Search for the cell housing the specified text and yield its [x, y] center coordinate. 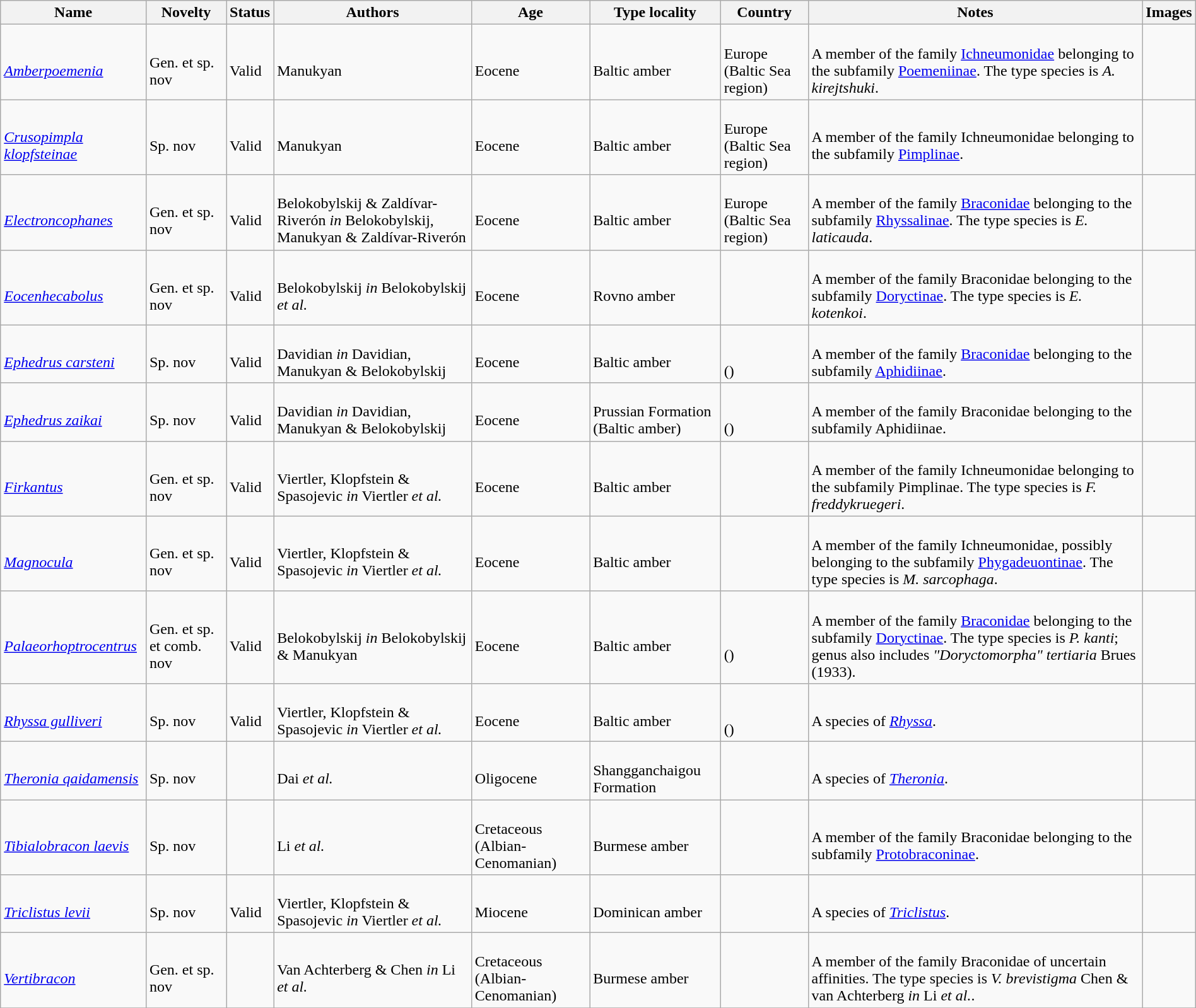
Oligocene [530, 770]
Eocenhecabolus [73, 288]
Triclistus levii [73, 904]
Novelty [185, 13]
Country [765, 13]
Ephedrus carsteni [73, 354]
Images [1169, 13]
A member of the family Braconidae belonging to the subfamily Doryctinae. The type species is E. kotenkoi. [975, 288]
Belokobylskij & Zaldívar-Riverón in Belokobylskij, Manukyan & Zaldívar-Riverón [373, 212]
Prussian Formation(Baltic amber) [655, 412]
Theronia qaidamensis [73, 770]
Palaeorhoptrocentrus [73, 637]
A species of Rhyssa. [975, 712]
Status [250, 13]
Magnocula [73, 554]
Type locality [655, 13]
Vertibracon [73, 970]
Belokobylskij in Belokobylskij et al. [373, 288]
A member of the family Ichneumonidae belonging to the subfamily Poemeniinae. The type species is A. kirejtshuki. [975, 62]
Shangganchaigou Formation [655, 770]
Crusopimpla klopfsteinae [73, 138]
A member of the family Braconidae of uncertain affinities. The type species is V. brevistigma Chen & van Achterberg in Li et al.. [975, 970]
A member of the family Ichneumonidae belonging to the subfamily Pimplinae. [975, 138]
Rovno amber [655, 288]
Gen. et sp. et comb. nov [185, 637]
Van Achterberg & Chen in Li et al. [373, 970]
Firkantus [73, 478]
A member of the family Ichneumonidae belonging to the subfamily Pimplinae. The type species is F. freddykruegeri. [975, 478]
A member of the family Ichneumonidae, possibly belonging to the subfamily Phygadeuontinae. The type species is M. sarcophaga. [975, 554]
Dai et al. [373, 770]
Age [530, 13]
Tibialobracon laevis [73, 838]
A species of Triclistus. [975, 904]
A member of the family Braconidae belonging to the subfamily Protobraconinae. [975, 838]
Authors [373, 13]
Notes [975, 13]
A species of Theronia. [975, 770]
Li et al. [373, 838]
Rhyssa gulliveri [73, 712]
Name [73, 13]
Belokobylskij in Belokobylskij & Manukyan [373, 637]
Dominican amber [655, 904]
Amberpoemenia [73, 62]
Miocene [530, 904]
Electroncophanes [73, 212]
Ephedrus zaikai [73, 412]
A member of the family Braconidae belonging to the subfamily Rhyssalinae. The type species is E. laticauda. [975, 212]
